From the cell containing the given text, extract its center point as (x, y) coordinate. 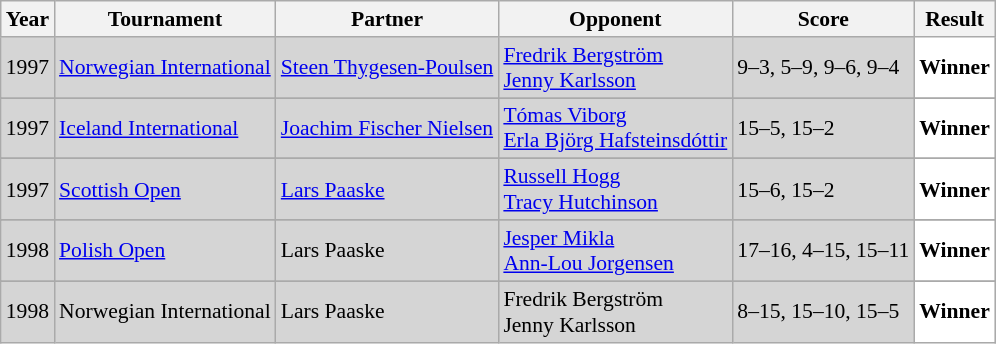
Partner (388, 19)
8–15, 15–10, 15–5 (823, 312)
15–6, 15–2 (823, 190)
Result (954, 19)
Jesper Mikla Ann-Lou Jorgensen (615, 250)
Scottish Open (165, 190)
15–5, 15–2 (823, 128)
Year (28, 19)
Iceland International (165, 128)
Steen Thygesen-Poulsen (388, 68)
Tómas Viborg Erla Björg Hafsteinsdóttir (615, 128)
Score (823, 19)
9–3, 5–9, 9–6, 9–4 (823, 68)
Tournament (165, 19)
Polish Open (165, 250)
Joachim Fischer Nielsen (388, 128)
17–16, 4–15, 15–11 (823, 250)
Russell Hogg Tracy Hutchinson (615, 190)
Opponent (615, 19)
